Provide the (x, y) coordinate of the cell's center where the given text is located.  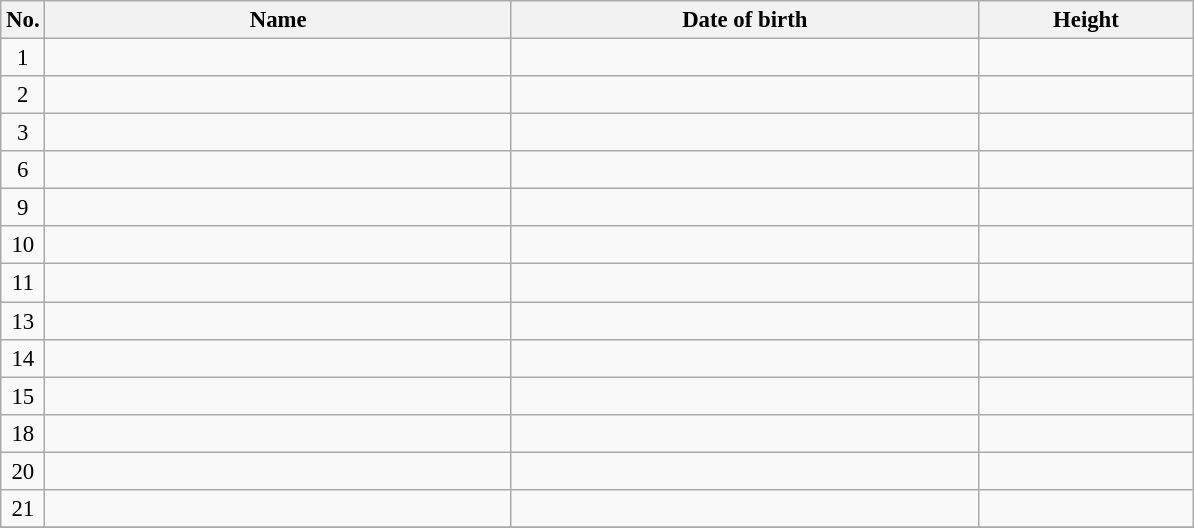
6 (23, 170)
Date of birth (744, 20)
21 (23, 509)
No. (23, 20)
20 (23, 471)
3 (23, 133)
9 (23, 208)
2 (23, 95)
13 (23, 321)
15 (23, 396)
14 (23, 358)
11 (23, 283)
18 (23, 433)
Name (278, 20)
Height (1086, 20)
1 (23, 58)
10 (23, 245)
